Pinpoint the cell where the given text exists, returning its (X, Y) midpoint coordinate. 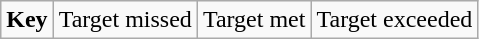
Target met (254, 20)
Key (27, 20)
Target exceeded (394, 20)
Target missed (125, 20)
